Provide the [X, Y] coordinate of the cell's center where the given text is located.  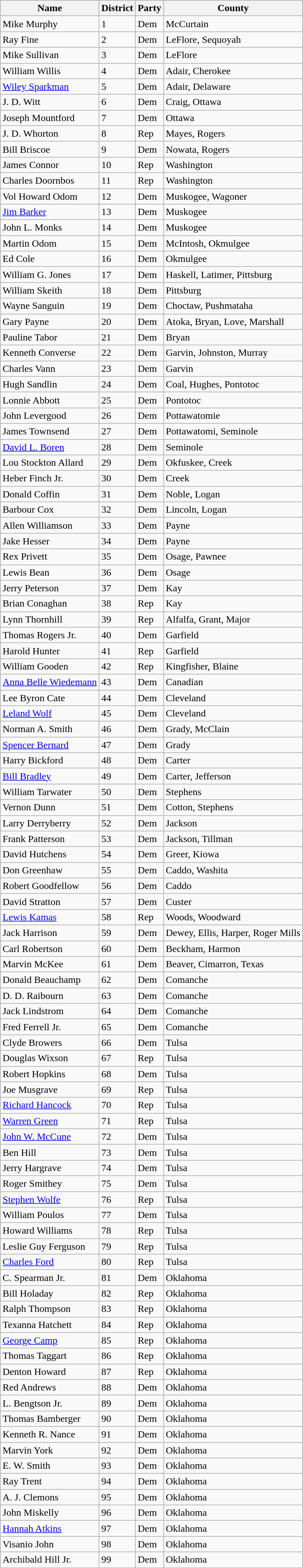
Jerry Hargrave [50, 1168]
58 [117, 917]
Mike Sullivan [50, 55]
28 [117, 447]
76 [117, 1199]
87 [117, 1372]
Robert Hopkins [50, 1074]
97 [117, 1528]
Kingfisher, Blaine [233, 666]
Carl Robertson [50, 948]
Joe Musgrave [50, 1090]
Carter, Jefferson [233, 776]
63 [117, 996]
41 [117, 651]
Clyde Browers [50, 1043]
54 [117, 854]
11 [117, 180]
Thomas Taggart [50, 1356]
Jack Harrison [50, 933]
Harold Hunter [50, 651]
Heber Finch Jr. [50, 478]
Barbour Cox [50, 510]
69 [117, 1090]
Bryan [233, 337]
D. D. Raibourn [50, 996]
45 [117, 714]
67 [117, 1058]
Hannah Atkins [50, 1528]
Pottawatomi, Seminole [233, 431]
J. D. Whorton [50, 133]
Beckham, Harmon [233, 948]
David L. Boren [50, 447]
John L. Monks [50, 228]
Pauline Tabor [50, 337]
LeFlore [233, 55]
Mike Murphy [50, 24]
Adair, Delaware [233, 86]
Jerry Peterson [50, 588]
Vol Howard Odom [50, 196]
David Hutchens [50, 854]
Canadian [233, 682]
Archibald Hill Jr. [50, 1560]
Lincoln, Logan [233, 510]
Muskogee, Wagoner [233, 196]
84 [117, 1325]
Stephens [233, 792]
59 [117, 933]
Leslie Guy Ferguson [50, 1246]
13 [117, 212]
Jim Barker [50, 212]
49 [117, 776]
Atoka, Bryan, Love, Marshall [233, 322]
Thomas Rogers Jr. [50, 635]
75 [117, 1183]
Wiley Sparkman [50, 86]
Seminole [233, 447]
61 [117, 964]
90 [117, 1419]
Kenneth Converse [50, 353]
78 [117, 1231]
Marvin York [50, 1450]
William Willis [50, 71]
44 [117, 698]
47 [117, 745]
Lewis Kamas [50, 917]
Custer [233, 901]
88 [117, 1387]
Howard Williams [50, 1231]
Okmulgee [233, 259]
Donald Coffin [50, 494]
Lou Stockton Allard [50, 463]
Dewey, Ellis, Harper, Roger Mills [233, 933]
Ben Hill [50, 1152]
53 [117, 839]
29 [117, 463]
Lee Byron Cate [50, 698]
74 [117, 1168]
Choctaw, Pushmataha [233, 306]
33 [117, 525]
Osage [233, 572]
Joseph Mountford [50, 118]
55 [117, 870]
Cotton, Stephens [233, 807]
Red Andrews [50, 1387]
56 [117, 886]
48 [117, 761]
Allen Williamson [50, 525]
19 [117, 306]
17 [117, 275]
25 [117, 400]
Harry Bickford [50, 761]
Bill Briscoe [50, 149]
Ray Fine [50, 40]
4 [117, 71]
68 [117, 1074]
39 [117, 619]
99 [117, 1560]
William Gooden [50, 666]
Spencer Bernard [50, 745]
Douglas Wixson [50, 1058]
Bill Holaday [50, 1293]
Leland Wolf [50, 714]
John W. McCune [50, 1136]
92 [117, 1450]
79 [117, 1246]
1 [117, 24]
Visanio John [50, 1544]
30 [117, 478]
40 [117, 635]
John Levergood [50, 415]
Carter [233, 761]
LeFlore, Sequoyah [233, 40]
Richard Hancock [50, 1105]
24 [117, 384]
William G. Jones [50, 275]
82 [117, 1293]
73 [117, 1152]
32 [117, 510]
65 [117, 1027]
County [233, 8]
60 [117, 948]
36 [117, 572]
David Stratton [50, 901]
Marvin McKee [50, 964]
8 [117, 133]
Texanna Hatchett [50, 1325]
Denton Howard [50, 1372]
Adair, Cherokee [233, 71]
Lynn Thornhill [50, 619]
James Townsend [50, 431]
Norman A. Smith [50, 729]
George Camp [50, 1340]
95 [117, 1497]
94 [117, 1482]
86 [117, 1356]
Don Greenhaw [50, 870]
Charles Doornbos [50, 180]
Ralph Thompson [50, 1309]
35 [117, 557]
57 [117, 901]
52 [117, 823]
Martin Odom [50, 243]
J. D. Witt [50, 102]
21 [117, 337]
12 [117, 196]
Vernon Dunn [50, 807]
Bill Bradley [50, 776]
Ed Cole [50, 259]
Haskell, Latimer, Pittsburg [233, 275]
50 [117, 792]
Anna Belle Wiedemann [50, 682]
Party [149, 8]
98 [117, 1544]
L. Bengtson Jr. [50, 1403]
Jackson, Tillman [233, 839]
38 [117, 604]
Ottawa [233, 118]
93 [117, 1466]
C. Spearman Jr. [50, 1278]
William Poulos [50, 1215]
37 [117, 588]
E. W. Smith [50, 1466]
Grady [233, 745]
2 [117, 40]
43 [117, 682]
Hugh Sandlin [50, 384]
71 [117, 1121]
A. J. Clemons [50, 1497]
64 [117, 1011]
70 [117, 1105]
15 [117, 243]
Beaver, Cimarron, Texas [233, 964]
Caddo [233, 886]
Garvin, Johnston, Murray [233, 353]
72 [117, 1136]
Jake Hesser [50, 541]
Pittsburg [233, 290]
Lewis Bean [50, 572]
Rex Privett [50, 557]
Charles Ford [50, 1262]
9 [117, 149]
Jackson [233, 823]
20 [117, 322]
Brian Conaghan [50, 604]
Greer, Kiowa [233, 854]
Okfuskee, Creek [233, 463]
89 [117, 1403]
81 [117, 1278]
Gary Payne [50, 322]
Name [50, 8]
Nowata, Rogers [233, 149]
McCurtain [233, 24]
Frank Patterson [50, 839]
Woods, Woodward [233, 917]
Caddo, Washita [233, 870]
Coal, Hughes, Pontotoc [233, 384]
Craig, Ottawa [233, 102]
James Connor [50, 165]
18 [117, 290]
Wayne Sanguin [50, 306]
26 [117, 415]
5 [117, 86]
Lonnie Abbott [50, 400]
46 [117, 729]
Larry Derryberry [50, 823]
Osage, Pawnee [233, 557]
Donald Beauchamp [50, 980]
83 [117, 1309]
62 [117, 980]
Stephen Wolfe [50, 1199]
16 [117, 259]
10 [117, 165]
31 [117, 494]
3 [117, 55]
Thomas Bamberger [50, 1419]
William Tarwater [50, 792]
Pontotoc [233, 400]
85 [117, 1340]
91 [117, 1434]
McIntosh, Okmulgee [233, 243]
23 [117, 369]
Kenneth R. Nance [50, 1434]
7 [117, 118]
96 [117, 1513]
27 [117, 431]
Jack Lindstrom [50, 1011]
Alfalfa, Grant, Major [233, 619]
Charles Vann [50, 369]
Noble, Logan [233, 494]
42 [117, 666]
Fred Ferrell Jr. [50, 1027]
51 [117, 807]
77 [117, 1215]
80 [117, 1262]
6 [117, 102]
34 [117, 541]
Warren Green [50, 1121]
Grady, McClain [233, 729]
William Skeith [50, 290]
22 [117, 353]
Pottawatomie [233, 415]
Creek [233, 478]
Garvin [233, 369]
Mayes, Rogers [233, 133]
District [117, 8]
Robert Goodfellow [50, 886]
Roger Smithey [50, 1183]
John Miskelly [50, 1513]
Ray Trent [50, 1482]
14 [117, 228]
66 [117, 1043]
